Determine the (X, Y) coordinate at the center of the cell enclosing the given text.  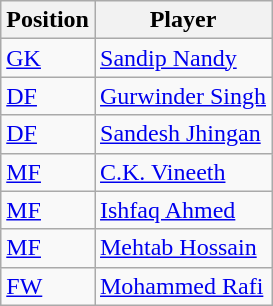
Mohammed Rafi (182, 286)
Gurwinder Singh (182, 96)
Mehtab Hossain (182, 248)
Position (48, 20)
Sandip Nandy (182, 58)
Player (182, 20)
C.K. Vineeth (182, 172)
Ishfaq Ahmed (182, 210)
FW (48, 286)
Sandesh Jhingan (182, 134)
GK (48, 58)
